Determine the (x, y) coordinate at the center of the cell enclosing the given text.  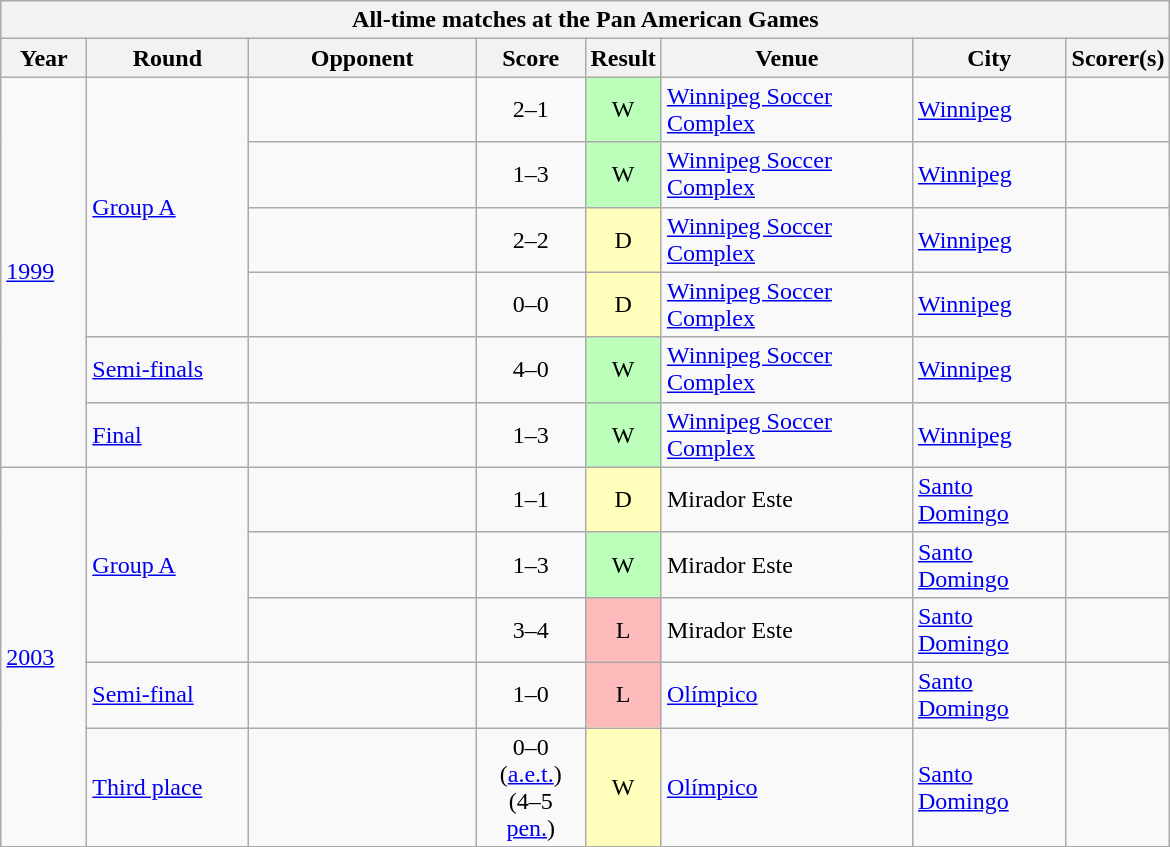
Year (44, 58)
1–0 (530, 694)
Round (168, 58)
Final (168, 434)
4–0 (530, 370)
Score (530, 58)
0–0 (a.e.t.) (4–5 pen.) (530, 788)
All-time matches at the Pan American Games (586, 20)
City (989, 58)
Scorer(s) (1118, 58)
Opponent (362, 58)
2003 (44, 656)
Semi-finals (168, 370)
2–2 (530, 240)
0–0 (530, 304)
3–4 (530, 630)
Venue (786, 58)
2–1 (530, 110)
1999 (44, 272)
1–1 (530, 500)
Third place (168, 788)
Semi-final (168, 694)
Result (623, 58)
